Extract the [x, y] coordinate from the center of the cell holding the provided text.  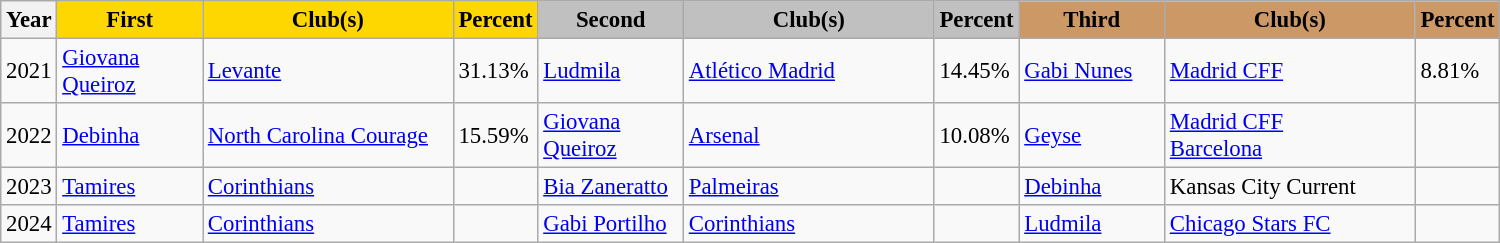
Third [1092, 20]
Madrid CFF Barcelona [1290, 136]
10.08% [976, 136]
Palmeiras [810, 187]
Madrid CFF [1290, 72]
Levante [328, 72]
2023 [29, 187]
First [130, 20]
Second [611, 20]
North Carolina Courage [328, 136]
14.45% [976, 72]
Kansas City Current [1290, 187]
Arsenal [810, 136]
2021 [29, 72]
2024 [29, 224]
31.13% [496, 72]
15.59% [496, 136]
Atlético Madrid [810, 72]
Year [29, 20]
Bia Zaneratto [611, 187]
Chicago Stars FC [1290, 224]
8.81% [1458, 72]
Geyse [1092, 136]
Gabi Nunes [1092, 72]
2022 [29, 136]
Gabi Portilho [611, 224]
